Scan for the cell matching the given text and deliver its [x, y] coordinate at center. 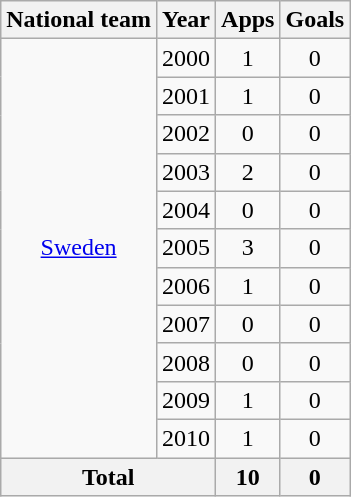
2003 [186, 172]
2008 [186, 362]
10 [248, 477]
2009 [186, 400]
Goals [315, 20]
2007 [186, 324]
2 [248, 172]
Apps [248, 20]
National team [79, 20]
2001 [186, 96]
2004 [186, 210]
2002 [186, 134]
2006 [186, 286]
Year [186, 20]
3 [248, 248]
Total [108, 477]
2010 [186, 438]
Sweden [79, 248]
2005 [186, 248]
2000 [186, 58]
